Locate the cell with the specified text and output its [x, y] center coordinate. 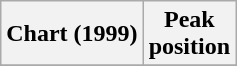
Peakposition [189, 34]
Chart (1999) [72, 34]
